Locate the cell with the specified text and output its [x, y] center coordinate. 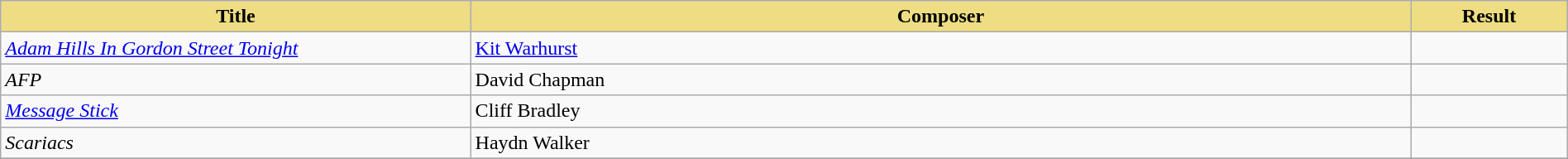
Scariacs [236, 142]
AFP [236, 79]
Result [1489, 17]
Composer [941, 17]
Cliff Bradley [941, 111]
Title [236, 17]
Adam Hills In Gordon Street Tonight [236, 48]
David Chapman [941, 79]
Kit Warhurst [941, 48]
Haydn Walker [941, 142]
Message Stick [236, 111]
